Determine the [x, y] coordinate at the center of the cell enclosing the given text.  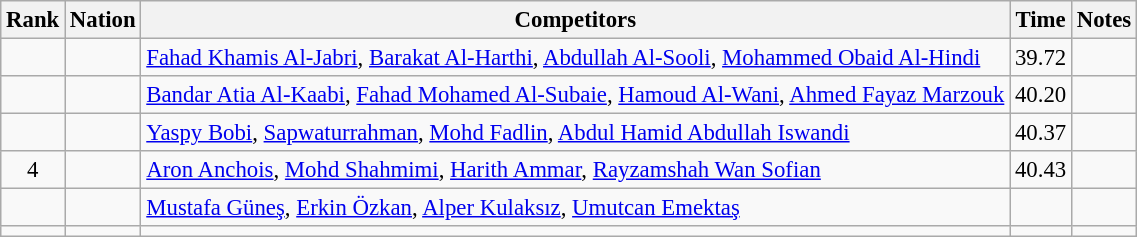
4 [33, 170]
Fahad Khamis Al-Jabri, Barakat Al-Harthi, Abdullah Al-Sooli, Mohammed Obaid Al-Hindi [576, 58]
Nation [103, 20]
40.43 [1041, 170]
Yaspy Bobi, Sapwaturrahman, Mohd Fadlin, Abdul Hamid Abdullah Iswandi [576, 133]
39.72 [1041, 58]
Competitors [576, 20]
Aron Anchois, Mohd Shahmimi, Harith Ammar, Rayzamshah Wan Sofian [576, 170]
Bandar Atia Al-Kaabi, Fahad Mohamed Al-Subaie, Hamoud Al-Wani, Ahmed Fayaz Marzouk [576, 95]
Rank [33, 20]
40.37 [1041, 133]
Time [1041, 20]
40.20 [1041, 95]
Notes [1104, 20]
Mustafa Güneş, Erkin Özkan, Alper Kulaksız, Umutcan Emektaş [576, 208]
